Detect which cell encompasses the target text, then output its [X, Y] center coordinate. 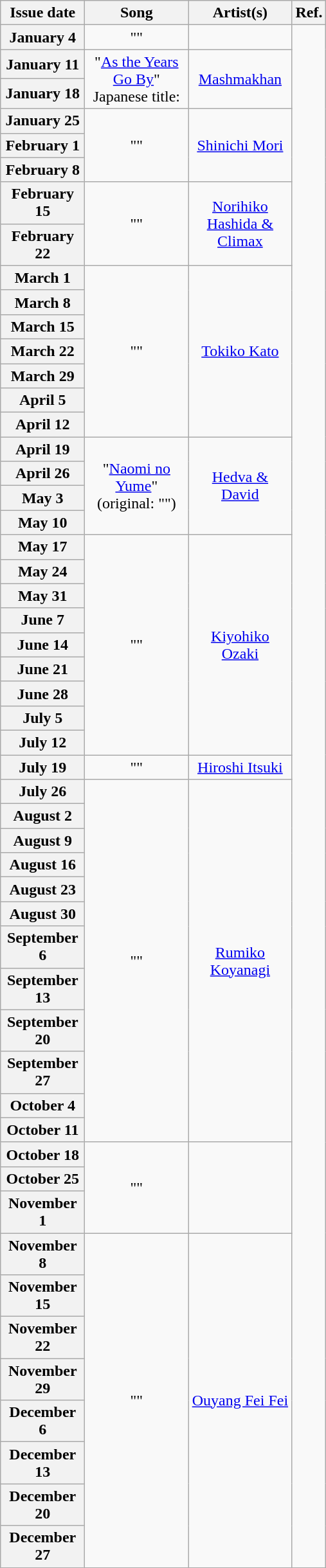
February 1 [42, 145]
December 6 [42, 1421]
July 12 [42, 742]
February 22 [42, 244]
May 3 [42, 498]
November 1 [42, 1212]
May 17 [42, 547]
December 13 [42, 1463]
Mashmakhan [240, 79]
July 5 [42, 718]
September 27 [42, 1072]
June 7 [42, 620]
Song [136, 13]
October 25 [42, 1179]
July 19 [42, 767]
Artist(s) [240, 13]
Norihiko Hashida & Climax [240, 224]
February 8 [42, 170]
February 15 [42, 203]
June 28 [42, 693]
March 8 [42, 302]
January 4 [42, 37]
August 16 [42, 865]
October 11 [42, 1130]
November 22 [42, 1338]
September 20 [42, 1031]
March 29 [42, 376]
Kiyohiko Ozaki [240, 645]
October 4 [42, 1105]
"As the Years Go By" Japanese title: [136, 79]
January 11 [42, 64]
Hedva & David [240, 486]
November 8 [42, 1253]
March 22 [42, 351]
May 10 [42, 522]
April 12 [42, 425]
January 25 [42, 121]
Rumiko Koyanagi [240, 961]
July 26 [42, 792]
March 15 [42, 326]
September 13 [42, 988]
June 21 [42, 669]
Tokiko Kato [240, 351]
Hiroshi Itsuki [240, 767]
May 31 [42, 596]
March 1 [42, 278]
August 30 [42, 914]
November 15 [42, 1296]
December 20 [42, 1505]
Issue date [42, 13]
December 27 [42, 1546]
January 18 [42, 94]
Ref. [309, 13]
April 26 [42, 474]
Shinichi Mori [240, 145]
August 2 [42, 816]
August 9 [42, 841]
May 24 [42, 571]
September 6 [42, 947]
Ouyang Fei Fei [240, 1400]
August 23 [42, 889]
October 18 [42, 1154]
April 5 [42, 400]
November 29 [42, 1379]
June 14 [42, 645]
"Naomi no Yume" (original: "") [136, 486]
April 19 [42, 449]
